Extract the [x, y] coordinate from the center of the cell holding the provided text.  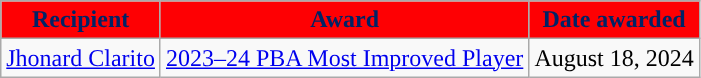
Award [344, 20]
Recipient [81, 20]
Jhonard Clarito [81, 58]
August 18, 2024 [614, 58]
Date awarded [614, 20]
2023–24 PBA Most Improved Player [344, 58]
